Search for the cell housing the specified text and yield its (X, Y) center coordinate. 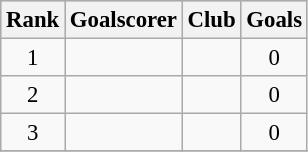
Club (212, 20)
3 (33, 133)
Goals (274, 20)
Rank (33, 20)
Goalscorer (124, 20)
1 (33, 58)
2 (33, 95)
